Provide the (x, y) coordinate of the cell's center where the given text is located.  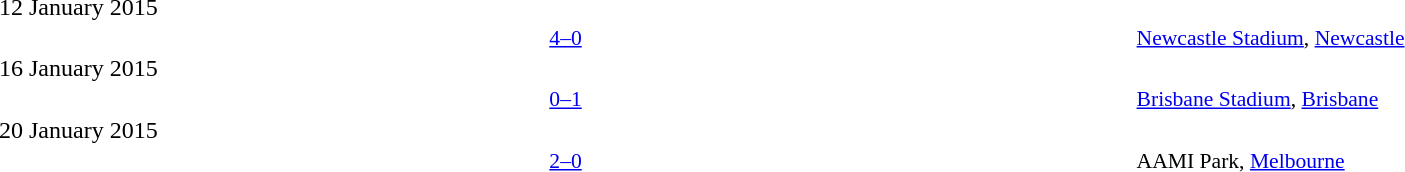
4–0 (566, 38)
0–1 (566, 99)
